Return the (x, y) coordinate for the center point of the cell that contains the specified text.  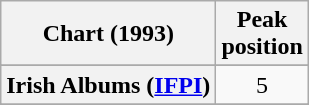
Peakposition (262, 34)
Irish Albums (IFPI) (108, 85)
Chart (1993) (108, 34)
5 (262, 85)
